Identify which cell holds the provided text, then report its [X, Y] central coordinate. 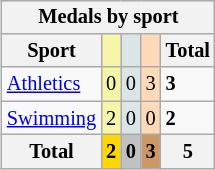
Swimming [52, 118]
Athletics [52, 84]
Medals by sport [108, 17]
Sport [52, 51]
5 [188, 152]
